Pinpoint the cell where the given text exists, returning its [X, Y] midpoint coordinate. 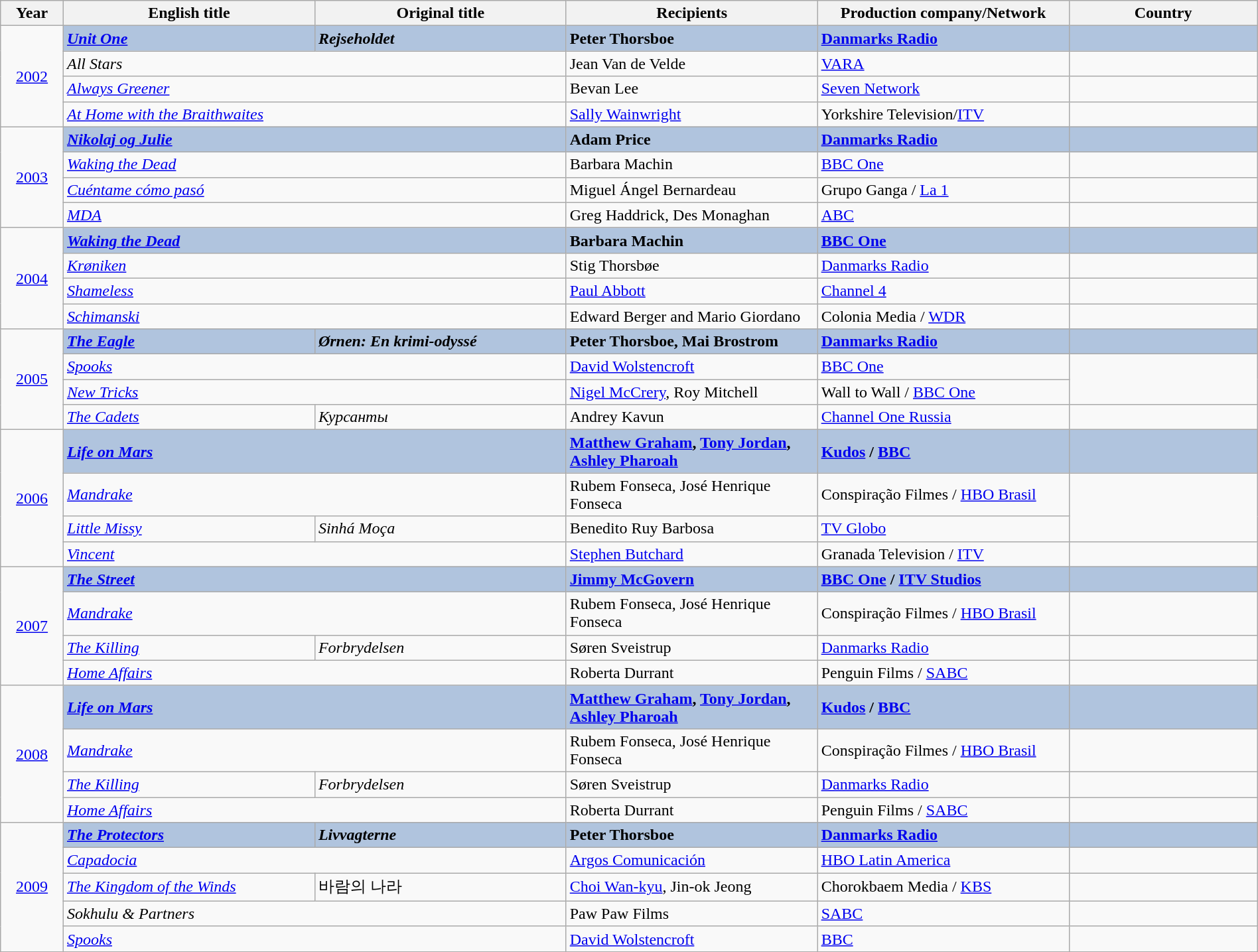
Seven Network [943, 89]
Colonia Media / WDR [943, 316]
Shameless [314, 291]
2003 [32, 177]
2005 [32, 379]
2006 [32, 498]
HBO Latin America [943, 860]
Wall to Wall / BBC One [943, 392]
2009 [32, 888]
Miguel Ángel Bernardeau [691, 190]
2008 [32, 754]
At Home with the Braithwaites [314, 114]
SABC [943, 914]
Year [32, 13]
Jimmy McGovern [691, 579]
Krøniken [314, 265]
The Cadets [188, 417]
Unit One [188, 38]
BBC One / ITV Studios [943, 579]
Stephen Butchard [691, 554]
Andrey Kavun [691, 417]
바람의 나라 [441, 888]
Paul Abbott [691, 291]
Grupo Ganga / La 1 [943, 190]
Bevan Lee [691, 89]
Greg Haddrick, Des Monaghan [691, 215]
The Street [314, 579]
2007 [32, 626]
Adam Price [691, 139]
Country [1163, 13]
Recipients [691, 13]
Rejseholdet [441, 38]
Vincent [314, 554]
Курсанты [441, 417]
TV Globo [943, 529]
Sinhá Moça [441, 529]
All Stars [314, 64]
Jean Van de Velde [691, 64]
Nikolaj og Julie [314, 139]
Yorkshire Television/ITV [943, 114]
Stig Thorsbøe [691, 265]
English title [188, 13]
Production company/Network [943, 13]
Sally Wainwright [691, 114]
ABC [943, 215]
Ørnen: En krimi-odyssé [441, 342]
Argos Comunicación [691, 860]
VARA [943, 64]
The Kingdom of the Winds [188, 888]
Choi Wan-kyu, Jin-ok Jeong [691, 888]
Original title [441, 13]
Peter Thorsboe, Mai Brostrom [691, 342]
Schimanski [314, 316]
2004 [32, 278]
New Tricks [314, 392]
Nigel McCrery, Roy Mitchell [691, 392]
Benedito Ruy Barbosa [691, 529]
MDA [314, 215]
BBC [943, 939]
Capadocia [314, 860]
Channel 4 [943, 291]
Chorokbaem Media / KBS [943, 888]
The Eagle [188, 342]
Paw Paw Films [691, 914]
Granada Television / ITV [943, 554]
Always Greener [314, 89]
Livvagterne [441, 835]
Edward Berger and Mario Giordano [691, 316]
Cuéntame cómo pasó [314, 190]
Little Missy [188, 529]
Sokhulu & Partners [314, 914]
Channel One Russia [943, 417]
The Protectors [188, 835]
2002 [32, 76]
